Search for the cell housing the specified text and yield its [X, Y] center coordinate. 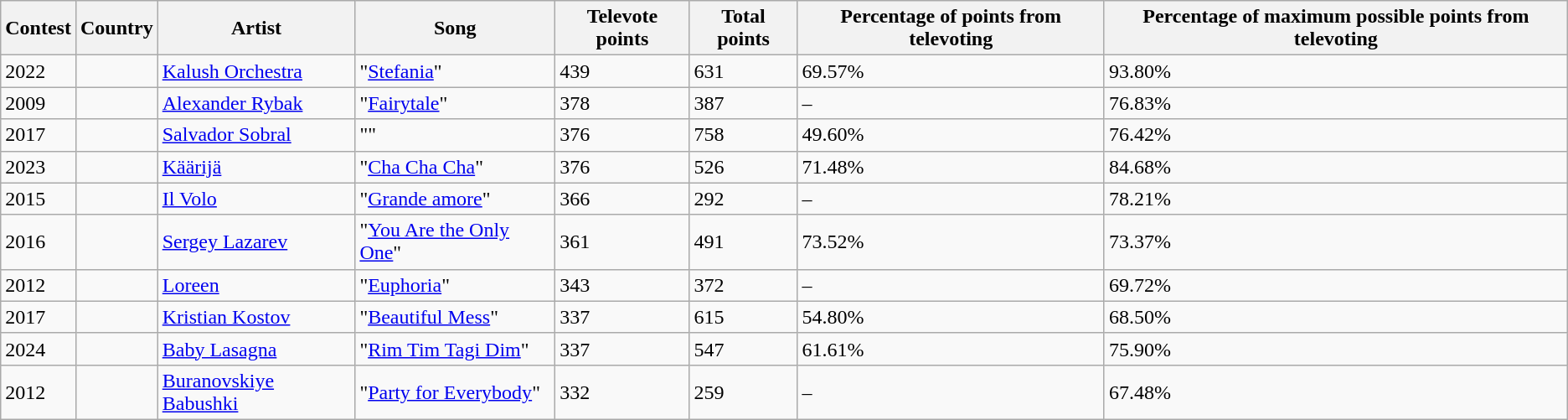
Country [116, 29]
69.72% [1335, 285]
Contest [39, 29]
"" [456, 135]
361 [622, 241]
54.80% [951, 317]
"Fairytale" [456, 103]
2009 [39, 103]
49.60% [951, 135]
67.48% [1335, 392]
"Grande amore" [456, 199]
"Euphoria" [456, 285]
2024 [39, 349]
2022 [39, 71]
631 [744, 71]
Total points [744, 29]
Loreen [256, 285]
259 [744, 392]
76.42% [1335, 135]
Baby Lasagna [256, 349]
93.80% [1335, 71]
292 [744, 199]
Alexander Rybak [256, 103]
Artist [256, 29]
332 [622, 392]
Il Volo [256, 199]
439 [622, 71]
Käärijä [256, 167]
491 [744, 241]
366 [622, 199]
76.83% [1335, 103]
2016 [39, 241]
"Party for Everybody" [456, 392]
Percentage of points from televoting [951, 29]
Percentage of maximum possible points from televoting [1335, 29]
547 [744, 349]
Televote points [622, 29]
"You Are the Only One" [456, 241]
78.21% [1335, 199]
Sergey Lazarev [256, 241]
Kristian Kostov [256, 317]
"Rim Tim Tagi Dim" [456, 349]
68.50% [1335, 317]
75.90% [1335, 349]
73.52% [951, 241]
343 [622, 285]
2015 [39, 199]
61.61% [951, 349]
73.37% [1335, 241]
"Stefania" [456, 71]
"Beautiful Mess" [456, 317]
71.48% [951, 167]
526 [744, 167]
2023 [39, 167]
Salvador Sobral [256, 135]
Kalush Orchestra [256, 71]
758 [744, 135]
378 [622, 103]
"Cha Cha Cha" [456, 167]
Song [456, 29]
69.57% [951, 71]
Buranovskiye Babushki [256, 392]
372 [744, 285]
615 [744, 317]
84.68% [1335, 167]
387 [744, 103]
